Find where the given text appears and provide that cell's center as [x, y] coordinate. 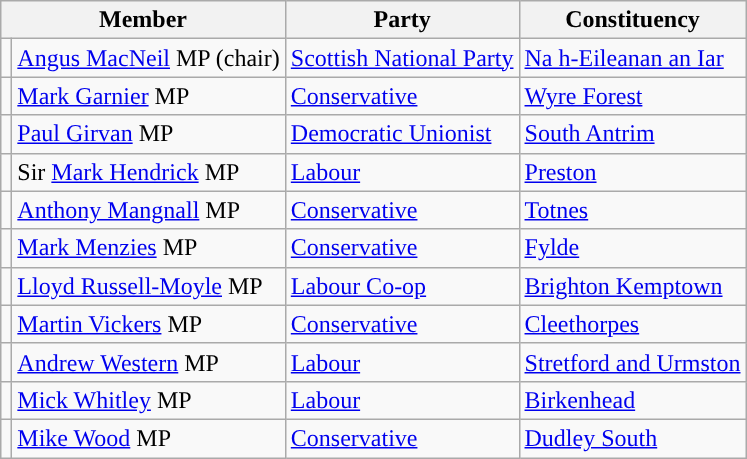
Scottish National Party [402, 58]
Dudley South [632, 438]
Brighton Kemptown [632, 286]
Paul Girvan MP [148, 134]
Sir Mark Hendrick MP [148, 172]
Wyre Forest [632, 96]
Anthony Mangnall MP [148, 210]
Member [144, 20]
Mick Whitley MP [148, 400]
Mark Garnier MP [148, 96]
Mike Wood MP [148, 438]
Angus MacNeil MP (chair) [148, 58]
Party [402, 20]
Lloyd Russell-Moyle MP [148, 286]
Birkenhead [632, 400]
Cleethorpes [632, 324]
Totnes [632, 210]
Stretford and Urmston [632, 362]
South Antrim [632, 134]
Preston [632, 172]
Andrew Western MP [148, 362]
Martin Vickers MP [148, 324]
Mark Menzies MP [148, 248]
Fylde [632, 248]
Labour Co-op [402, 286]
Na h-Eileanan an Iar [632, 58]
Constituency [632, 20]
Democratic Unionist [402, 134]
